Scan for the cell matching the given text and deliver its (x, y) coordinate at center. 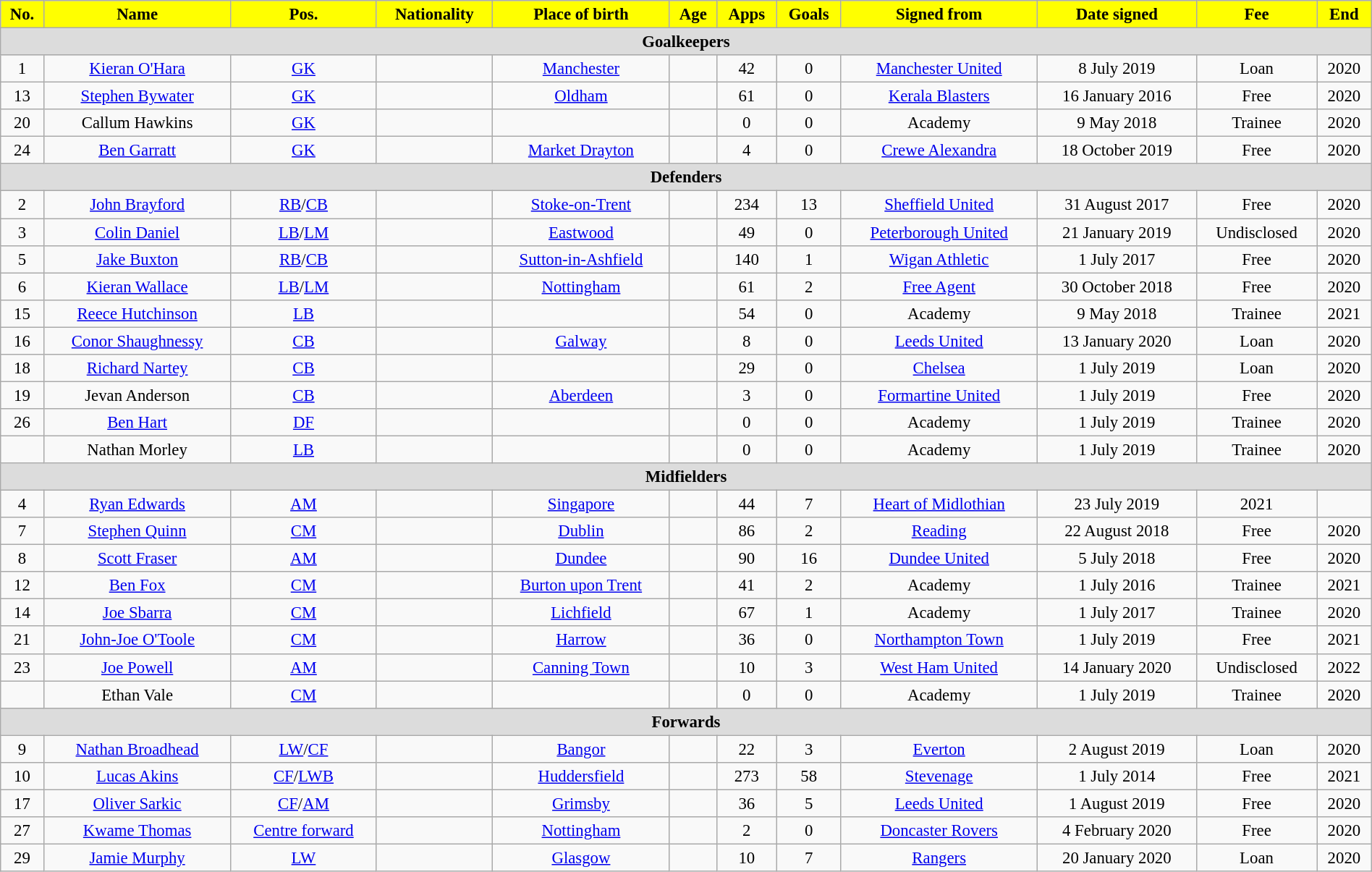
Nathan Morley (137, 449)
20 January 2020 (1117, 858)
DF (304, 423)
Huddersfield (581, 776)
Peterborough United (939, 232)
Scott Fraser (137, 559)
Galway (581, 341)
20 (22, 123)
12 (22, 585)
Nathan Broadhead (137, 749)
Ethan Vale (137, 695)
21 (22, 640)
Apps (747, 14)
14 January 2020 (1117, 667)
Oliver Sarkic (137, 803)
Free Agent (939, 287)
Colin Daniel (137, 232)
Jake Buxton (137, 259)
1 July 2016 (1117, 585)
LW/CF (304, 749)
Formartine United (939, 395)
West Ham United (939, 667)
90 (747, 559)
Oldham (581, 96)
Stevenage (939, 776)
23 July 2019 (1117, 504)
Stoke-on-Trent (581, 205)
Eastwood (581, 232)
1 August 2019 (1117, 803)
Bangor (581, 749)
John Brayford (137, 205)
5 July 2018 (1117, 559)
Kerala Blasters (939, 96)
19 (22, 395)
Dundee United (939, 559)
Singapore (581, 504)
Centre forward (304, 831)
58 (809, 776)
21 January 2019 (1117, 232)
Manchester (581, 69)
15 (22, 313)
Callum Hawkins (137, 123)
Doncaster Rovers (939, 831)
Crewe Alexandra (939, 151)
54 (747, 313)
Sutton-in-Ashfield (581, 259)
Reece Hutchinson (137, 313)
42 (747, 69)
Age (693, 14)
Conor Shaughnessy (137, 341)
Chelsea (939, 368)
Ben Hart (137, 423)
Reading (939, 531)
273 (747, 776)
Stephen Quinn (137, 531)
John-Joe O'Toole (137, 640)
86 (747, 531)
13 January 2020 (1117, 341)
4 February 2020 (1117, 831)
Midfielders (686, 477)
Lichfield (581, 613)
Signed from (939, 14)
Manchester United (939, 69)
Name (137, 14)
18 (22, 368)
Grimsby (581, 803)
140 (747, 259)
2 August 2019 (1117, 749)
Goalkeepers (686, 42)
Goals (809, 14)
44 (747, 504)
Aberdeen (581, 395)
30 October 2018 (1117, 287)
Pos. (304, 14)
Heart of Midlothian (939, 504)
Dundee (581, 559)
Northampton Town (939, 640)
2022 (1345, 667)
14 (22, 613)
31 August 2017 (1117, 205)
Place of birth (581, 14)
Richard Nartey (137, 368)
234 (747, 205)
67 (747, 613)
Wigan Athletic (939, 259)
Joe Sbarra (137, 613)
Everton (939, 749)
Date signed (1117, 14)
1 July 2014 (1117, 776)
Forwards (686, 721)
Harrow (581, 640)
Canning Town (581, 667)
No. (22, 14)
27 (22, 831)
CF/AM (304, 803)
Ben Fox (137, 585)
49 (747, 232)
16 January 2016 (1117, 96)
6 (22, 287)
22 (747, 749)
Defenders (686, 177)
22 August 2018 (1117, 531)
Kieran Wallace (137, 287)
Ben Garratt (137, 151)
Kwame Thomas (137, 831)
Stephen Bywater (137, 96)
Lucas Akins (137, 776)
Market Drayton (581, 151)
End (1345, 14)
Dublin (581, 531)
18 October 2019 (1117, 151)
Rangers (939, 858)
9 (22, 749)
Nationality (434, 14)
Burton upon Trent (581, 585)
Jevan Anderson (137, 395)
LW (304, 858)
41 (747, 585)
Glasgow (581, 858)
Kieran O'Hara (137, 69)
Ryan Edwards (137, 504)
8 July 2019 (1117, 69)
Jamie Murphy (137, 858)
Joe Powell (137, 667)
24 (22, 151)
26 (22, 423)
CF/LWB (304, 776)
Sheffield United (939, 205)
Fee (1257, 14)
17 (22, 803)
23 (22, 667)
